Detect which cell encompasses the target text, then output its (X, Y) center coordinate. 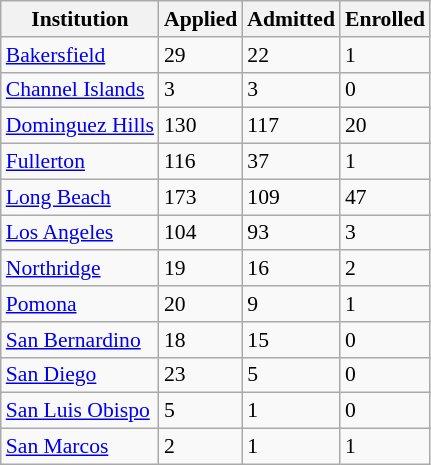
15 (291, 340)
23 (200, 375)
9 (291, 304)
Admitted (291, 19)
117 (291, 126)
Applied (200, 19)
Los Angeles (80, 233)
104 (200, 233)
22 (291, 55)
Long Beach (80, 197)
16 (291, 269)
116 (200, 162)
San Marcos (80, 447)
93 (291, 233)
Institution (80, 19)
Channel Islands (80, 90)
29 (200, 55)
47 (385, 197)
18 (200, 340)
Northridge (80, 269)
Fullerton (80, 162)
Enrolled (385, 19)
Pomona (80, 304)
Dominguez Hills (80, 126)
130 (200, 126)
Bakersfield (80, 55)
San Luis Obispo (80, 411)
19 (200, 269)
109 (291, 197)
San Bernardino (80, 340)
173 (200, 197)
San Diego (80, 375)
37 (291, 162)
